Return [X, Y] of the center of cell containing provided text 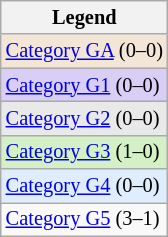
Legend [84, 17]
Category G1 (0–0) [84, 85]
Category G2 (0–0) [84, 118]
Category GA (0–0) [84, 51]
Category G5 (3–1) [84, 219]
Category G4 (0–0) [84, 186]
Category G3 (1–0) [84, 152]
